Pinpoint the cell where the given text exists, returning its (X, Y) midpoint coordinate. 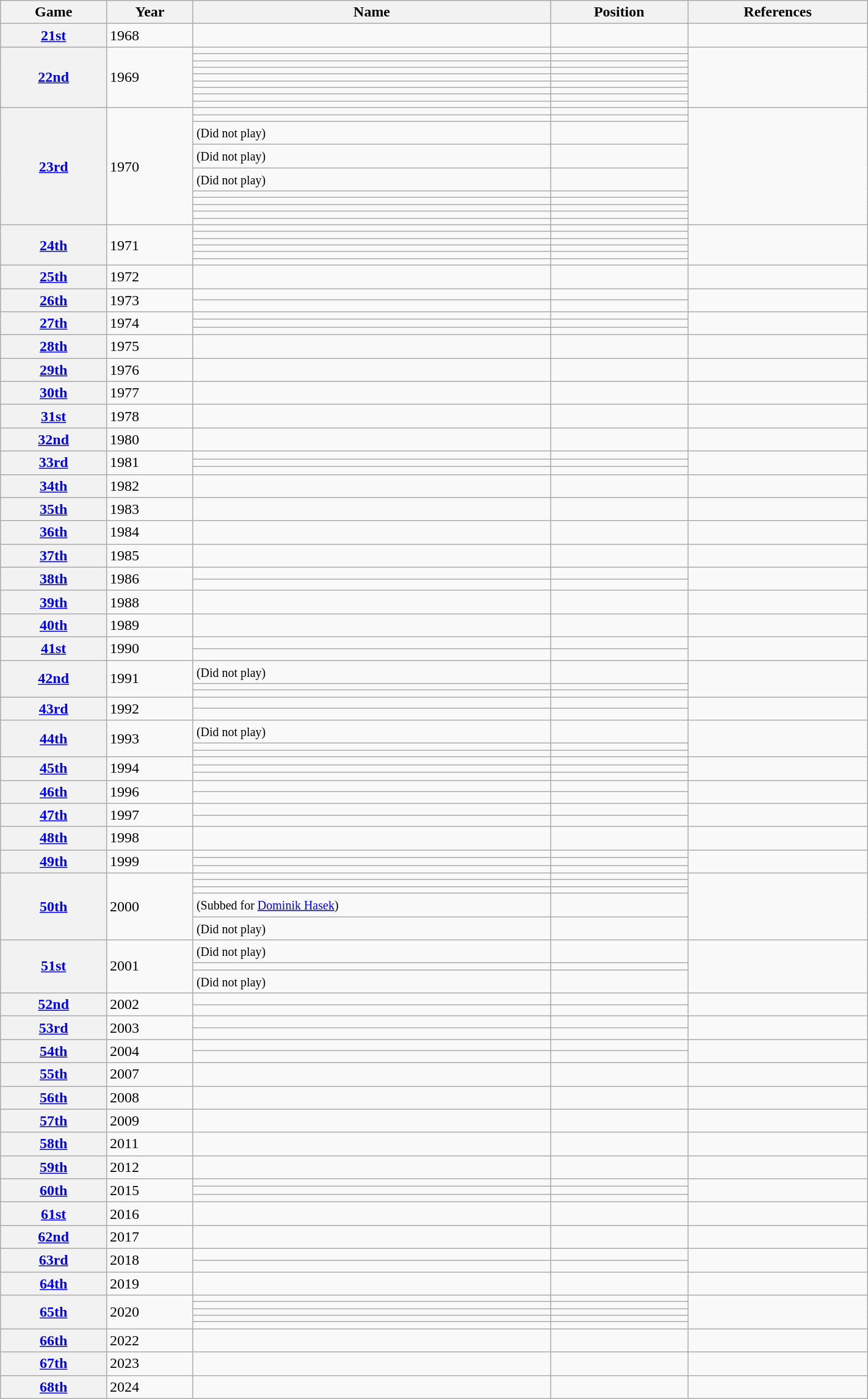
1973 (150, 300)
55th (54, 1074)
22nd (54, 78)
2007 (150, 1074)
1970 (150, 166)
1977 (150, 393)
1982 (150, 486)
50th (54, 906)
Year (150, 12)
1969 (150, 78)
47th (54, 815)
27th (54, 324)
57th (54, 1121)
1992 (150, 709)
45th (54, 768)
References (778, 12)
2023 (150, 1364)
2000 (150, 906)
2020 (150, 1312)
35th (54, 509)
24th (54, 245)
43rd (54, 709)
60th (54, 1190)
Name (371, 12)
21st (54, 35)
2018 (150, 1260)
25th (54, 277)
Game (54, 12)
2009 (150, 1121)
1997 (150, 815)
1988 (150, 602)
67th (54, 1364)
2011 (150, 1144)
1978 (150, 416)
2003 (150, 1028)
65th (54, 1312)
44th (54, 739)
2001 (150, 967)
34th (54, 486)
49th (54, 861)
2004 (150, 1051)
1996 (150, 792)
58th (54, 1144)
42nd (54, 679)
1989 (150, 625)
30th (54, 393)
56th (54, 1097)
1991 (150, 679)
40th (54, 625)
61st (54, 1213)
2024 (150, 1387)
2019 (150, 1284)
39th (54, 602)
46th (54, 792)
2016 (150, 1213)
41st (54, 648)
52nd (54, 1005)
1994 (150, 768)
1971 (150, 245)
66th (54, 1340)
2008 (150, 1097)
1993 (150, 739)
48th (54, 838)
64th (54, 1284)
1984 (150, 532)
62nd (54, 1237)
2022 (150, 1340)
23rd (54, 166)
2002 (150, 1005)
Position (619, 12)
1999 (150, 861)
1986 (150, 579)
36th (54, 532)
33rd (54, 463)
38th (54, 579)
53rd (54, 1028)
1974 (150, 324)
2015 (150, 1190)
63rd (54, 1260)
37th (54, 555)
59th (54, 1167)
28th (54, 347)
1972 (150, 277)
31st (54, 416)
1998 (150, 838)
51st (54, 967)
(Subbed for Dominik Hasek) (371, 905)
1968 (150, 35)
29th (54, 370)
2017 (150, 1237)
1980 (150, 439)
54th (54, 1051)
1976 (150, 370)
1985 (150, 555)
26th (54, 300)
1990 (150, 648)
2012 (150, 1167)
68th (54, 1387)
32nd (54, 439)
1983 (150, 509)
1975 (150, 347)
1981 (150, 463)
